Extract the [X, Y] coordinate from the center of the cell holding the provided text.  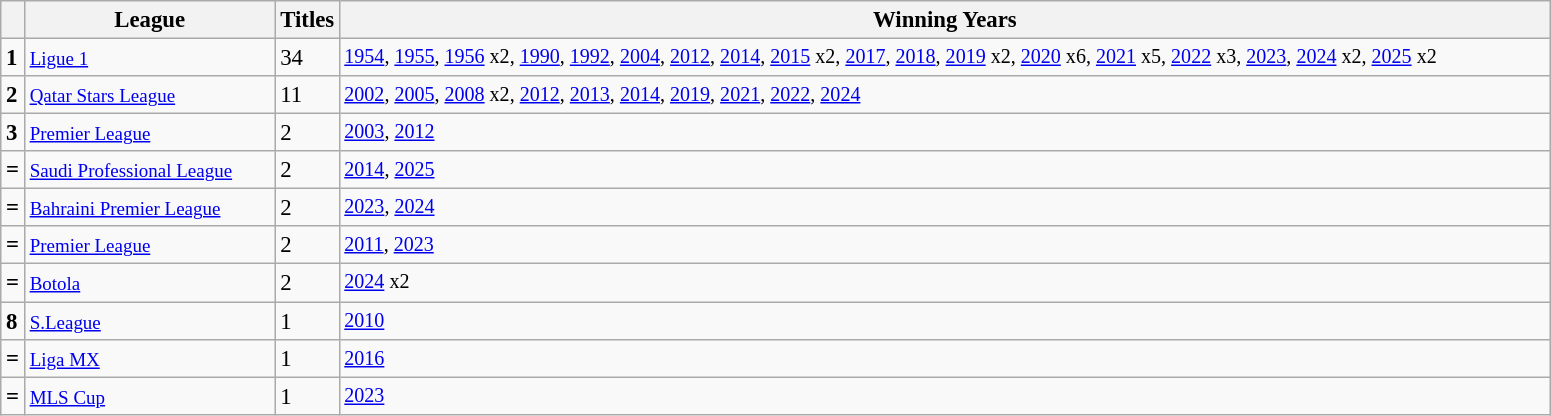
Titles [308, 20]
2002, 2005, 2008 x2, 2012, 2013, 2014, 2019, 2021, 2022, 2024 [946, 95]
34 [308, 58]
S.League [150, 321]
2011, 2023 [946, 245]
MLS Cup [150, 396]
2023 [946, 396]
8 [13, 321]
Winning Years [946, 20]
2023, 2024 [946, 208]
2016 [946, 358]
League [150, 20]
2014, 2025 [946, 170]
11 [308, 95]
1954, 1955, 1956 x2, 1990, 1992, 2004, 2012, 2014, 2015 x2, 2017, 2018, 2019 x2, 2020 x6, 2021 x5, 2022 x3, 2023, 2024 x2, 2025 x2 [946, 58]
Bahraini Premier League [150, 208]
2003, 2012 [946, 133]
3 [13, 133]
2010 [946, 321]
Liga MX [150, 358]
Ligue 1 [150, 58]
Saudi Professional League [150, 170]
Botola [150, 283]
Qatar Stars League [150, 95]
2024 x2 [946, 283]
